Search for the cell housing the specified text and yield its (X, Y) center coordinate. 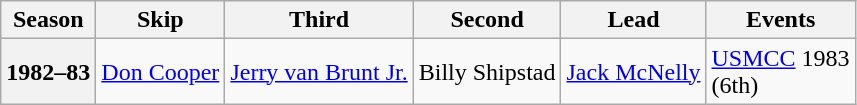
Second (487, 20)
Season (48, 20)
Lead (634, 20)
Events (780, 20)
Skip (160, 20)
Third (319, 20)
1982–83 (48, 72)
Jack McNelly (634, 72)
Jerry van Brunt Jr. (319, 72)
Billy Shipstad (487, 72)
Don Cooper (160, 72)
USMCC 1983 (6th) (780, 72)
